Determine the [X, Y] coordinate at the center of the cell enclosing the given text.  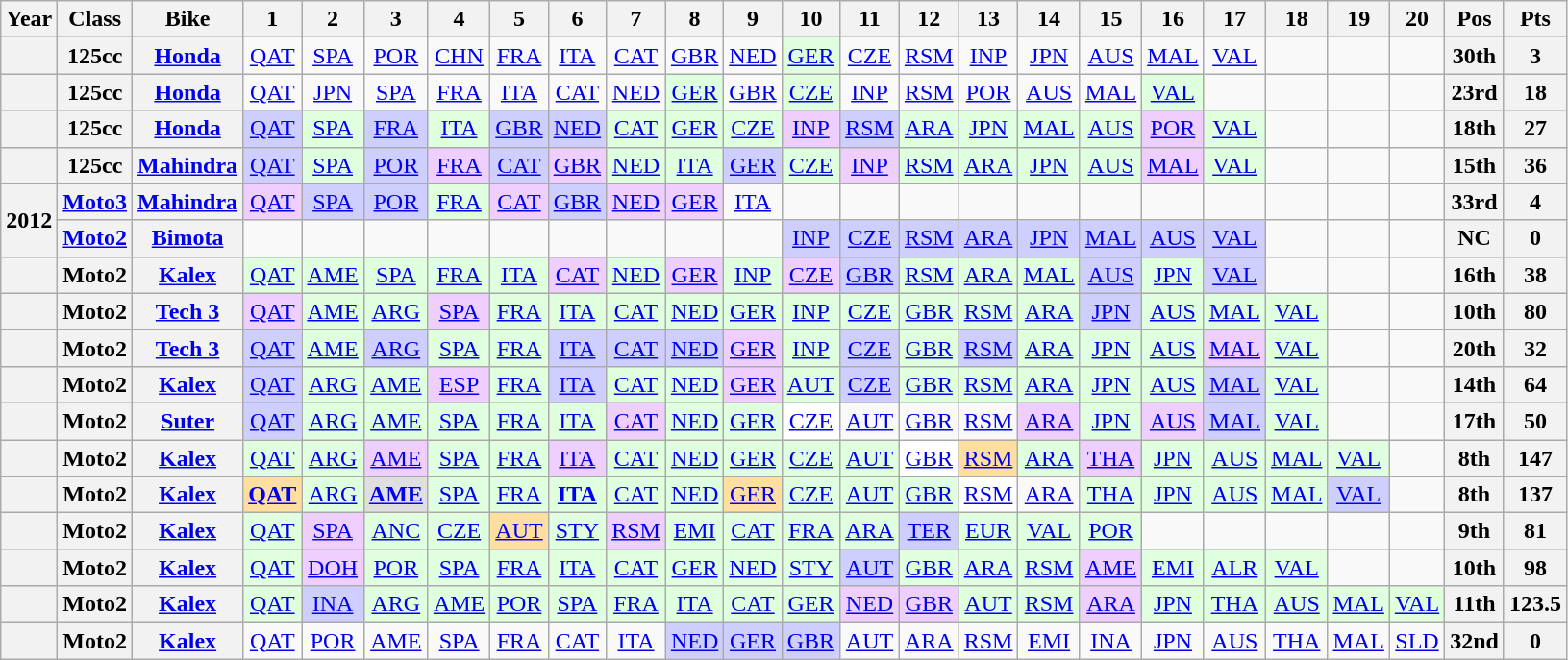
17 [1234, 19]
9 [753, 19]
6 [577, 19]
32 [1534, 348]
Pos [1475, 19]
SLD [1417, 641]
32nd [1475, 641]
ESP [459, 384]
12 [929, 19]
1 [273, 19]
23rd [1475, 92]
50 [1534, 421]
15 [1110, 19]
Class [95, 19]
11th [1475, 604]
36 [1534, 165]
Pts [1534, 19]
Year [29, 19]
19 [1358, 19]
14 [1049, 19]
15th [1475, 165]
Bimota [188, 238]
ANC [396, 531]
16th [1475, 275]
Suter [188, 421]
123.5 [1534, 604]
9th [1475, 531]
5 [519, 19]
81 [1534, 531]
38 [1534, 275]
98 [1534, 568]
DOH [333, 568]
10 [810, 19]
14th [1475, 384]
20th [1475, 348]
2 [333, 19]
18th [1475, 129]
EUR [988, 531]
27 [1534, 129]
137 [1534, 495]
33rd [1475, 202]
8 [694, 19]
16 [1173, 19]
17th [1475, 421]
13 [988, 19]
30th [1475, 56]
Bike [188, 19]
ALR [1234, 568]
7 [636, 19]
11 [870, 19]
Moto3 [95, 202]
80 [1534, 311]
2012 [29, 220]
NC [1475, 238]
CHN [459, 56]
20 [1417, 19]
147 [1534, 458]
64 [1534, 384]
TER [929, 531]
